Locate the cell with the specified text and output its (x, y) center coordinate. 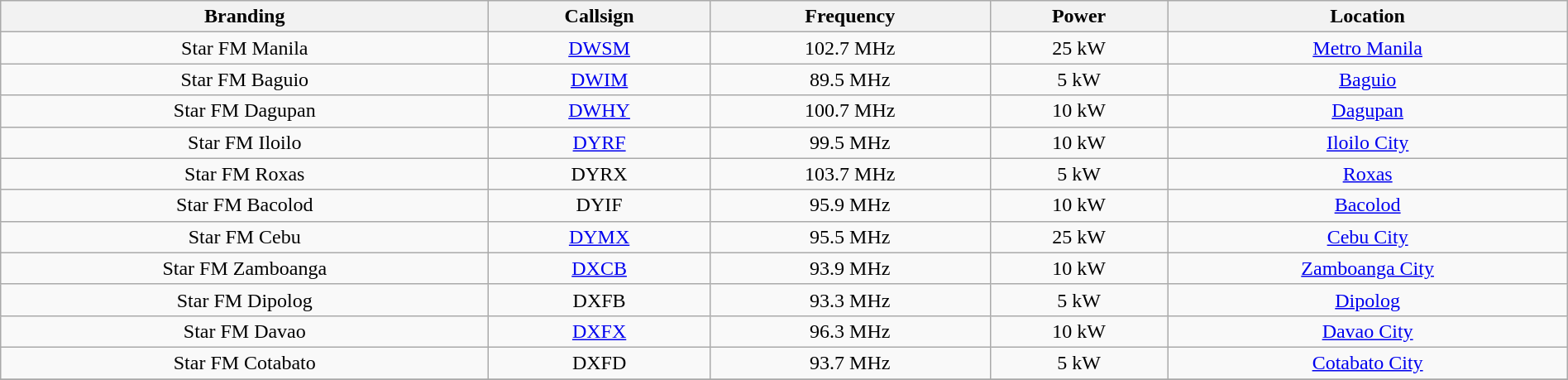
Cebu City (1368, 237)
DYMX (600, 237)
95.5 MHz (850, 237)
102.7 MHz (850, 48)
Frequency (850, 17)
DXCB (600, 268)
Star FM Cebu (245, 237)
DYRX (600, 174)
Star FM Roxas (245, 174)
DWHY (600, 111)
Baguio (1368, 79)
Metro Manila (1368, 48)
DWSM (600, 48)
96.3 MHz (850, 331)
Dipolog (1368, 300)
Star FM Manila (245, 48)
Branding (245, 17)
Davao City (1368, 331)
DXFX (600, 331)
93.7 MHz (850, 363)
103.7 MHz (850, 174)
DYIF (600, 205)
Power (1078, 17)
Star FM Bacolod (245, 205)
Location (1368, 17)
Zamboanga City (1368, 268)
Star FM Baguio (245, 79)
99.5 MHz (850, 142)
DXFB (600, 300)
Star FM Dagupan (245, 111)
95.9 MHz (850, 205)
89.5 MHz (850, 79)
93.9 MHz (850, 268)
Star FM Iloilo (245, 142)
Roxas (1368, 174)
DWIM (600, 79)
Iloilo City (1368, 142)
Callsign (600, 17)
Star FM Davao (245, 331)
Star FM Zamboanga (245, 268)
Dagupan (1368, 111)
Cotabato City (1368, 363)
DXFD (600, 363)
DYRF (600, 142)
Bacolod (1368, 205)
93.3 MHz (850, 300)
Star FM Cotabato (245, 363)
100.7 MHz (850, 111)
Star FM Dipolog (245, 300)
